Extract the (x, y) coordinate from the center of the cell holding the provided text.  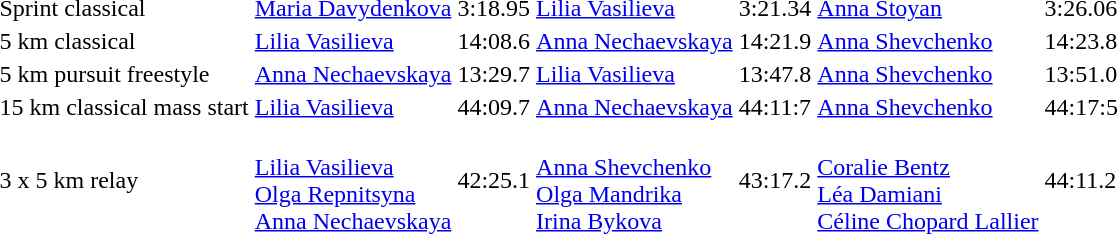
13:47.8 (775, 74)
44:11:7 (775, 107)
14:08.6 (494, 41)
44:09.7 (494, 107)
14:21.9 (775, 41)
13:29.7 (494, 74)
